Provide the (X, Y) coordinate of the cell's center where the given text is located.  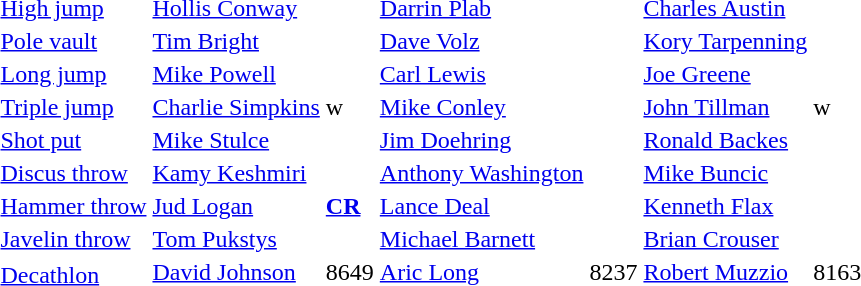
Michael Barnett (482, 239)
Tom Pukstys (236, 239)
John Tillman (726, 107)
Kenneth Flax (726, 206)
Tim Bright (236, 41)
CR (350, 206)
w (350, 107)
Jud Logan (236, 206)
Mike Conley (482, 107)
Kory Tarpenning (726, 41)
Mike Stulce (236, 140)
Brian Crouser (726, 239)
Mike Buncic (726, 173)
Carl Lewis (482, 74)
Dave Volz (482, 41)
Joe Greene (726, 74)
Jim Doehring (482, 140)
Mike Powell (236, 74)
Kamy Keshmiri (236, 173)
Anthony Washington (482, 173)
Charlie Simpkins (236, 107)
Ronald Backes (726, 140)
Lance Deal (482, 206)
